Determine the [x, y] coordinate at the center of the cell enclosing the given text.  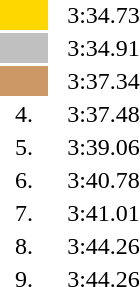
4. [24, 114]
6. [24, 180]
5. [24, 147]
8. [24, 246]
7. [24, 213]
